Locate the cell with the specified text and output its [x, y] center coordinate. 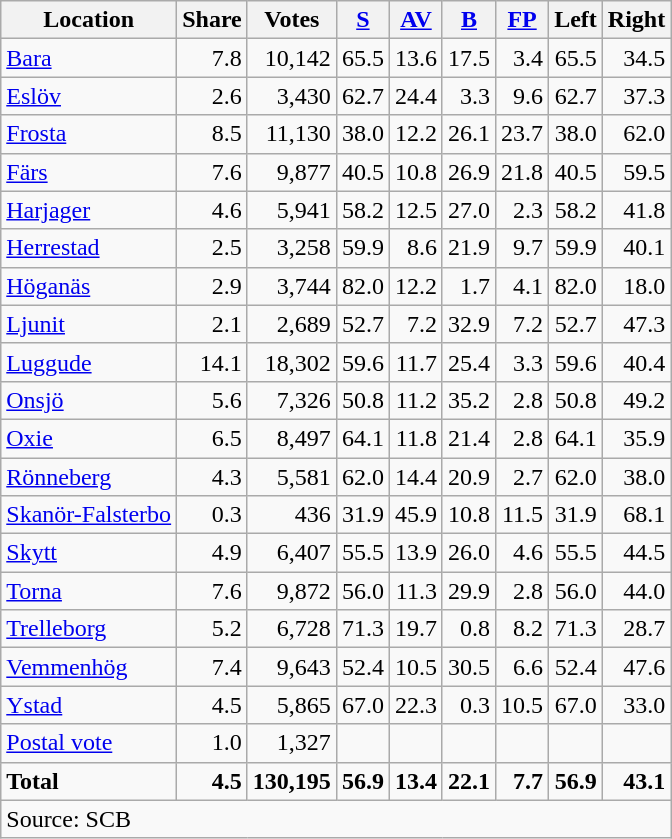
18,302 [292, 362]
Oxie [89, 438]
2.5 [212, 248]
FP [522, 20]
32.9 [468, 324]
45.9 [416, 515]
2.3 [522, 210]
Bara [89, 58]
11.5 [522, 515]
49.2 [636, 400]
11.7 [416, 362]
Rönneberg [89, 477]
14.4 [416, 477]
7.7 [522, 781]
37.3 [636, 96]
1,327 [292, 743]
2.1 [212, 324]
Färs [89, 172]
Vemmenhög [89, 667]
3,430 [292, 96]
Skanör-Falsterbo [89, 515]
44.5 [636, 553]
43.1 [636, 781]
34.5 [636, 58]
9,643 [292, 667]
1.0 [212, 743]
Luggude [89, 362]
Torna [89, 591]
Herrestad [89, 248]
35.2 [468, 400]
26.0 [468, 553]
6.5 [212, 438]
11.8 [416, 438]
13.6 [416, 58]
13.4 [416, 781]
8.5 [212, 134]
40.4 [636, 362]
130,195 [292, 781]
26.1 [468, 134]
21.9 [468, 248]
44.0 [636, 591]
4.3 [212, 477]
2.9 [212, 286]
7,326 [292, 400]
2,689 [292, 324]
9,872 [292, 591]
8.6 [416, 248]
11,130 [292, 134]
26.9 [468, 172]
Total [89, 781]
AV [416, 20]
28.7 [636, 629]
Location [89, 20]
21.4 [468, 438]
14.1 [212, 362]
9.6 [522, 96]
29.9 [468, 591]
11.2 [416, 400]
47.6 [636, 667]
Ystad [89, 705]
8,497 [292, 438]
33.0 [636, 705]
10,142 [292, 58]
Onsjö [89, 400]
17.5 [468, 58]
27.0 [468, 210]
B [468, 20]
23.7 [522, 134]
22.1 [468, 781]
Eslöv [89, 96]
436 [292, 515]
22.3 [416, 705]
0.8 [468, 629]
18.0 [636, 286]
5,581 [292, 477]
Votes [292, 20]
7.4 [212, 667]
24.4 [416, 96]
7.8 [212, 58]
47.3 [636, 324]
2.6 [212, 96]
35.9 [636, 438]
2.7 [522, 477]
5,865 [292, 705]
S [362, 20]
Trelleborg [89, 629]
3,258 [292, 248]
1.7 [468, 286]
3,744 [292, 286]
11.3 [416, 591]
9.7 [522, 248]
68.1 [636, 515]
5.6 [212, 400]
Ljunit [89, 324]
6,407 [292, 553]
30.5 [468, 667]
Skytt [89, 553]
59.5 [636, 172]
Left [576, 20]
8.2 [522, 629]
Right [636, 20]
6,728 [292, 629]
25.4 [468, 362]
Frosta [89, 134]
20.9 [468, 477]
4.1 [522, 286]
Harjager [89, 210]
19.7 [416, 629]
13.9 [416, 553]
Höganäs [89, 286]
6.6 [522, 667]
5,941 [292, 210]
4.9 [212, 553]
Share [212, 20]
9,877 [292, 172]
40.1 [636, 248]
21.8 [522, 172]
5.2 [212, 629]
41.8 [636, 210]
Source: SCB [336, 819]
Postal vote [89, 743]
3.4 [522, 58]
12.5 [416, 210]
